Locate the cell with the specified text and output its [X, Y] center coordinate. 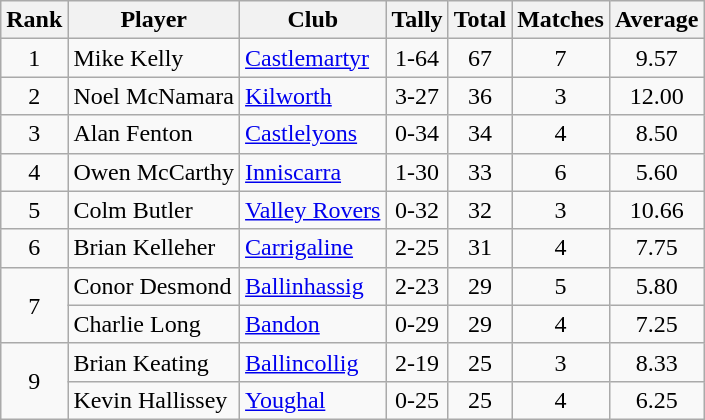
Colm Butler [154, 210]
6.25 [656, 400]
Inniscarra [313, 172]
Player [154, 20]
Club [313, 20]
5.80 [656, 286]
1 [34, 58]
9.57 [656, 58]
Valley Rovers [313, 210]
2-19 [417, 362]
2-23 [417, 286]
34 [480, 134]
8.33 [656, 362]
Castlemartyr [313, 58]
Bandon [313, 324]
Noel McNamara [154, 96]
2 [34, 96]
Charlie Long [154, 324]
31 [480, 248]
7.25 [656, 324]
Alan Fenton [154, 134]
0-32 [417, 210]
Ballincollig [313, 362]
5.60 [656, 172]
Youghal [313, 400]
Carrigaline [313, 248]
Rank [34, 20]
Average [656, 20]
Castlelyons [313, 134]
Owen McCarthy [154, 172]
12.00 [656, 96]
1-30 [417, 172]
Brian Keating [154, 362]
Ballinhassig [313, 286]
10.66 [656, 210]
Mike Kelly [154, 58]
36 [480, 96]
0-34 [417, 134]
Kilworth [313, 96]
33 [480, 172]
3-27 [417, 96]
Kevin Hallissey [154, 400]
Brian Kelleher [154, 248]
8.50 [656, 134]
1-64 [417, 58]
0-29 [417, 324]
Tally [417, 20]
67 [480, 58]
Total [480, 20]
2-25 [417, 248]
Conor Desmond [154, 286]
9 [34, 381]
Matches [561, 20]
0-25 [417, 400]
7.75 [656, 248]
32 [480, 210]
